Locate the cell with the specified text and output its [X, Y] center coordinate. 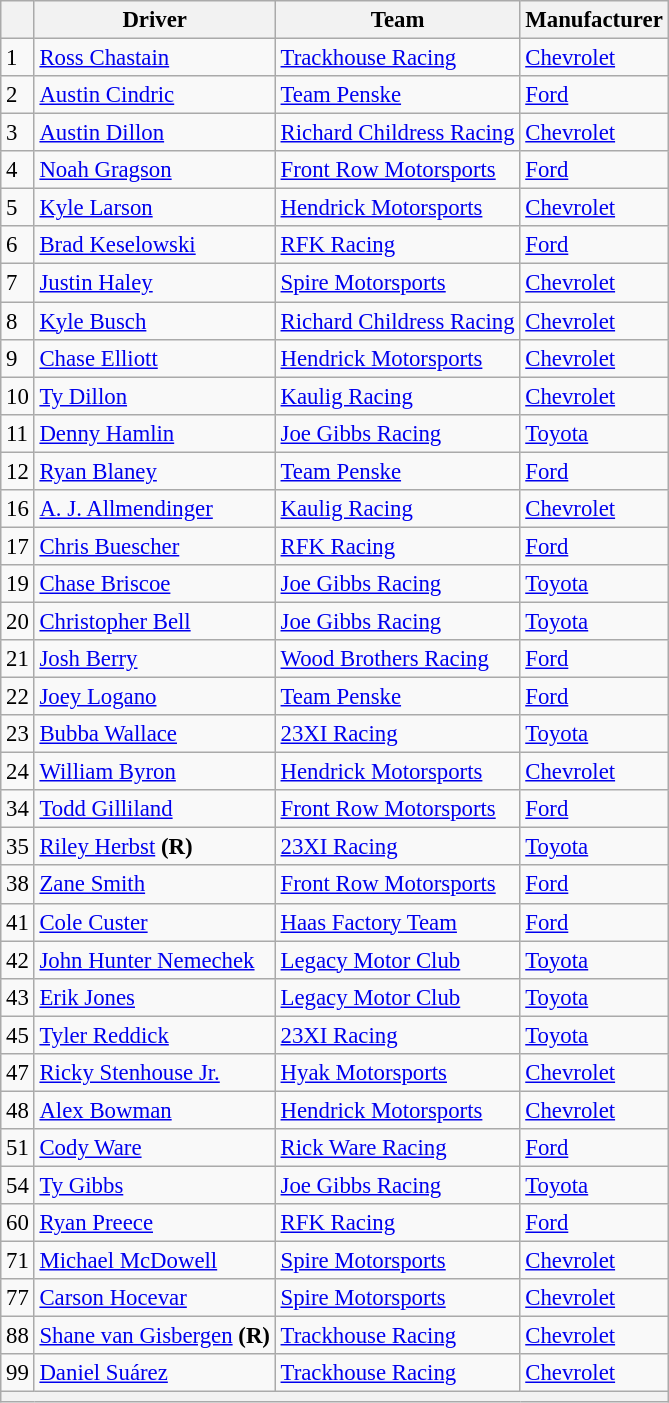
Riley Herbst (R) [154, 847]
43 [18, 997]
99 [18, 1373]
12 [18, 471]
Cody Ware [154, 1148]
Noah Gragson [154, 170]
10 [18, 396]
88 [18, 1336]
41 [18, 922]
22 [18, 697]
51 [18, 1148]
Austin Dillon [154, 133]
38 [18, 885]
Bubba Wallace [154, 734]
Hyak Motorsports [398, 1073]
William Byron [154, 772]
Josh Berry [154, 659]
4 [18, 170]
Austin Cindric [154, 95]
Ty Dillon [154, 396]
Joey Logano [154, 697]
Justin Haley [154, 283]
Team [398, 20]
48 [18, 1110]
Ryan Blaney [154, 471]
Ty Gibbs [154, 1185]
16 [18, 509]
Erik Jones [154, 997]
77 [18, 1298]
20 [18, 621]
23 [18, 734]
Carson Hocevar [154, 1298]
34 [18, 809]
Driver [154, 20]
Alex Bowman [154, 1110]
John Hunter Nemechek [154, 960]
2 [18, 95]
5 [18, 208]
Todd Gilliland [154, 809]
47 [18, 1073]
45 [18, 1035]
Wood Brothers Racing [398, 659]
Daniel Suárez [154, 1373]
Chase Elliott [154, 358]
Ross Chastain [154, 58]
Rick Ware Racing [398, 1148]
54 [18, 1185]
Kyle Busch [154, 321]
Haas Factory Team [398, 922]
3 [18, 133]
21 [18, 659]
71 [18, 1261]
19 [18, 584]
Brad Keselowski [154, 245]
60 [18, 1223]
Chris Buescher [154, 546]
42 [18, 960]
35 [18, 847]
11 [18, 433]
Chase Briscoe [154, 584]
Christopher Bell [154, 621]
6 [18, 245]
A. J. Allmendinger [154, 509]
Kyle Larson [154, 208]
Zane Smith [154, 885]
24 [18, 772]
Ricky Stenhouse Jr. [154, 1073]
8 [18, 321]
Michael McDowell [154, 1261]
Manufacturer [594, 20]
Shane van Gisbergen (R) [154, 1336]
17 [18, 546]
Ryan Preece [154, 1223]
Cole Custer [154, 922]
7 [18, 283]
9 [18, 358]
Denny Hamlin [154, 433]
Tyler Reddick [154, 1035]
1 [18, 58]
